From the cell containing the given text, extract its center point as [X, Y] coordinate. 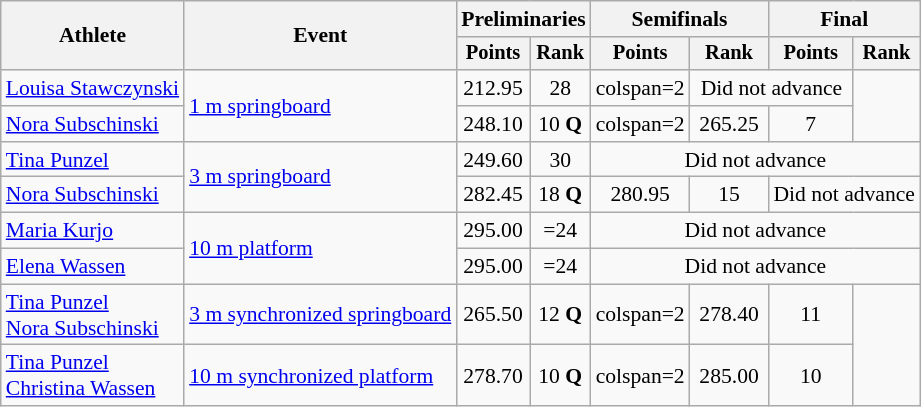
3 m synchronized springboard [320, 314]
Semifinals [680, 19]
Elena Wassen [92, 267]
285.00 [730, 376]
Maria Kurjo [92, 231]
12 Q [560, 314]
30 [560, 160]
11 [810, 314]
Louisa Stawczynski [92, 88]
7 [810, 124]
3 m springboard [320, 178]
280.95 [640, 195]
10 [810, 376]
10 m synchronized platform [320, 376]
Tina PunzelNora Subschinski [92, 314]
10 m platform [320, 248]
265.50 [493, 314]
Final [844, 19]
Preliminaries [523, 19]
Tina Punzel [92, 160]
Event [320, 36]
Tina PunzelChristina Wassen [92, 376]
18 Q [560, 195]
Athlete [92, 36]
15 [730, 195]
278.70 [493, 376]
282.45 [493, 195]
28 [560, 88]
265.25 [730, 124]
278.40 [730, 314]
248.10 [493, 124]
212.95 [493, 88]
1 m springboard [320, 106]
249.60 [493, 160]
